For the text-containing cell, return its midpoint in (X, Y) coordinate format. 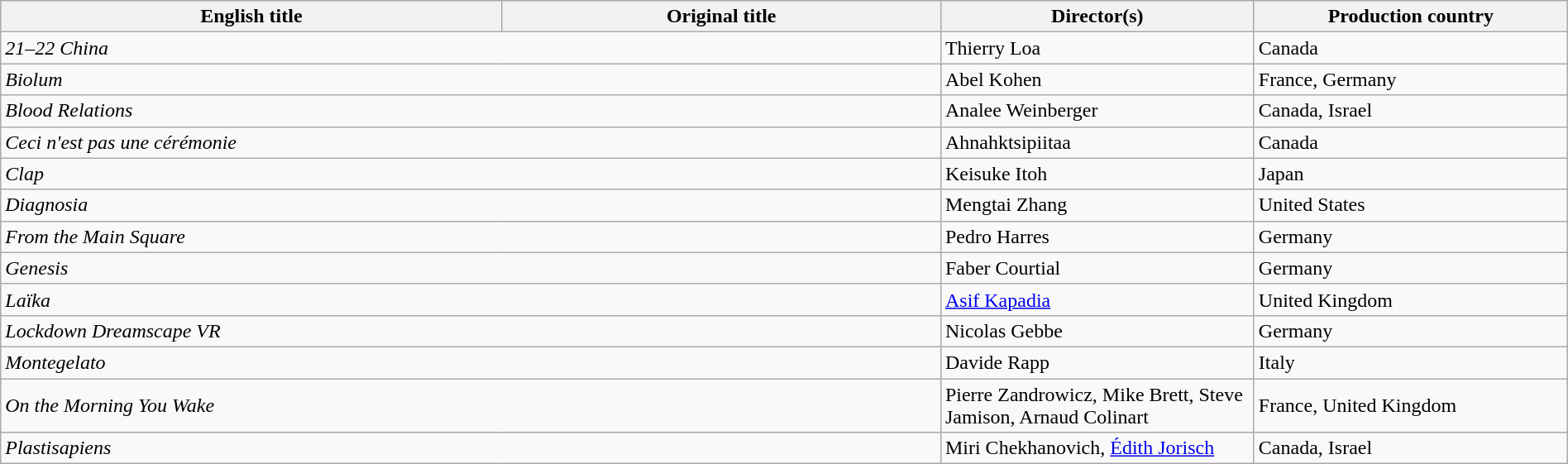
Diagnosia (471, 205)
Italy (1411, 362)
Blood Relations (471, 111)
Biolum (471, 79)
Pierre Zandrowicz, Mike Brett, Steve Jamison, Arnaud Colinart (1097, 405)
Thierry Loa (1097, 48)
United Kingdom (1411, 299)
Montegelato (471, 362)
United States (1411, 205)
Davide Rapp (1097, 362)
On the Morning You Wake (471, 405)
Genesis (471, 268)
France, Germany (1411, 79)
21–22 China (471, 48)
Keisuke Itoh (1097, 174)
Production country (1411, 17)
Ceci n'est pas une cérémonie (471, 142)
Original title (721, 17)
Miri Chekhanovich, Édith Jorisch (1097, 448)
Japan (1411, 174)
Lockdown Dreamscape VR (471, 331)
Nicolas Gebbe (1097, 331)
English title (251, 17)
Analee Weinberger (1097, 111)
Faber Courtial (1097, 268)
Director(s) (1097, 17)
Clap (471, 174)
Pedro Harres (1097, 237)
Mengtai Zhang (1097, 205)
France, United Kingdom (1411, 405)
Laïka (471, 299)
Asif Kapadia (1097, 299)
Plastisapiens (471, 448)
Ahnahktsipiitaa (1097, 142)
Abel Kohen (1097, 79)
From the Main Square (471, 237)
